Locate the cell with the specified text and output its (x, y) center coordinate. 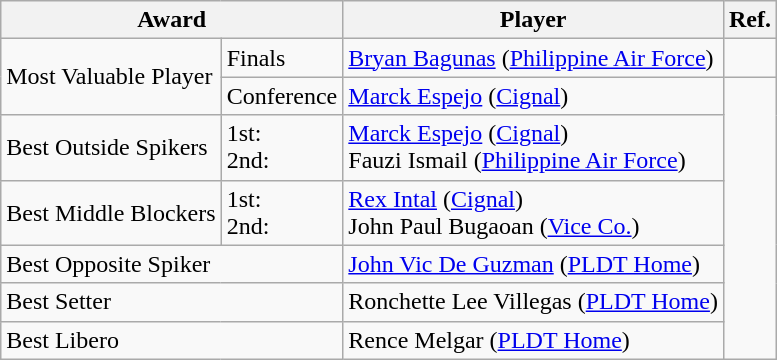
Best Setter (172, 302)
John Vic De Guzman (PLDT Home) (534, 264)
Rex Intal (Cignal) John Paul Bugaoan (Vice Co.) (534, 212)
Ronchette Lee Villegas (PLDT Home) (534, 302)
Bryan Bagunas (Philippine Air Force) (534, 58)
Conference (282, 96)
Best Middle Blockers (111, 212)
Rence Melgar (PLDT Home) (534, 340)
Marck Espejo (Cignal) (534, 96)
Award (172, 20)
Best Libero (172, 340)
Best Opposite Spiker (172, 264)
Best Outside Spikers (111, 148)
Finals (282, 58)
Ref. (750, 20)
Player (534, 20)
Most Valuable Player (111, 77)
Marck Espejo (Cignal) Fauzi Ismail (Philippine Air Force) (534, 148)
